Determine the (x, y) coordinate at the center of the cell enclosing the given text.  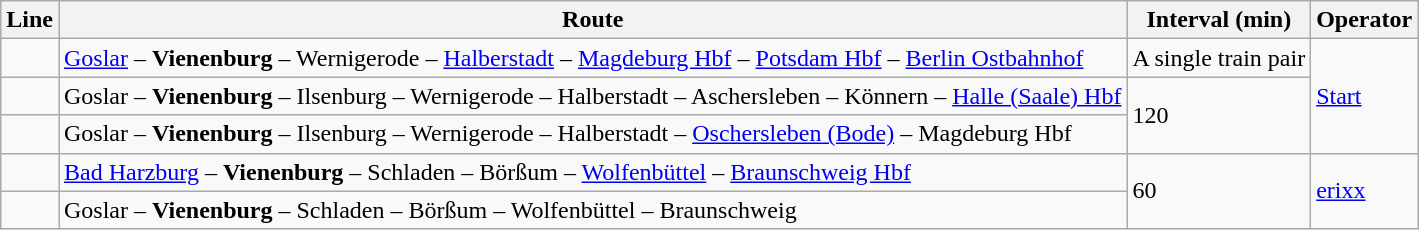
Operator (1364, 20)
Line (30, 20)
Start (1364, 96)
A single train pair (1219, 58)
Goslar – Vienenburg – Ilsenburg – Wernigerode – Halberstadt – Oschersleben (Bode) – Magdeburg Hbf (592, 134)
Goslar – Vienenburg – Schladen – Börßum – Wolfenbüttel – Braunschweig (592, 210)
120 (1219, 115)
Bad Harzburg – Vienenburg – Schladen – Börßum – Wolfenbüttel – Braunschweig Hbf (592, 172)
Goslar – Vienenburg – Ilsenburg – Wernigerode – Halberstadt – Aschersleben – Könnern – Halle (Saale) Hbf (592, 96)
Goslar – Vienenburg – Wernigerode – Halberstadt – Magdeburg Hbf – Potsdam Hbf – Berlin Ostbahnhof (592, 58)
erixx (1364, 191)
Interval (min) (1219, 20)
Route (592, 20)
60 (1219, 191)
